Return the [x, y] coordinate for the center point of the cell that contains the specified text.  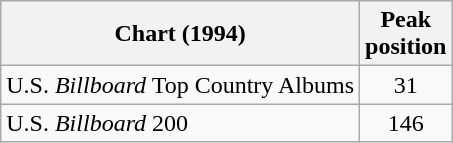
Chart (1994) [180, 34]
U.S. Billboard Top Country Albums [180, 85]
Peakposition [406, 34]
146 [406, 123]
31 [406, 85]
U.S. Billboard 200 [180, 123]
